Provide the (X, Y) coordinate of the cell's center where the given text is located.  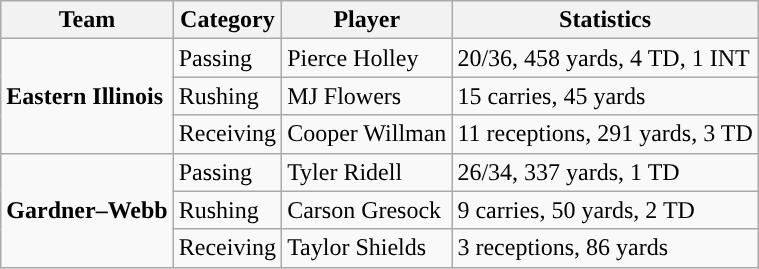
Pierce Holley (367, 58)
Statistics (605, 20)
Category (227, 20)
Tyler Ridell (367, 172)
Cooper Willman (367, 134)
11 receptions, 291 yards, 3 TD (605, 134)
Taylor Shields (367, 248)
26/34, 337 yards, 1 TD (605, 172)
15 carries, 45 yards (605, 96)
Eastern Illinois (87, 96)
9 carries, 50 yards, 2 TD (605, 210)
MJ Flowers (367, 96)
Gardner–Webb (87, 210)
3 receptions, 86 yards (605, 248)
Team (87, 20)
Carson Gresock (367, 210)
Player (367, 20)
20/36, 458 yards, 4 TD, 1 INT (605, 58)
